Capture the cell that displays the provided text and extract its [x, y] central coordinate. 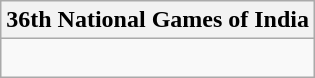
36th National Games of India [158, 20]
